Return [x, y] of the center of cell containing provided text 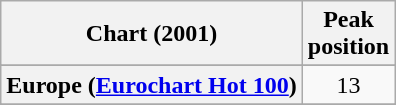
13 [348, 85]
Peakposition [348, 34]
Europe (Eurochart Hot 100) [152, 85]
Chart (2001) [152, 34]
